Search for the cell housing the specified text and yield its (x, y) center coordinate. 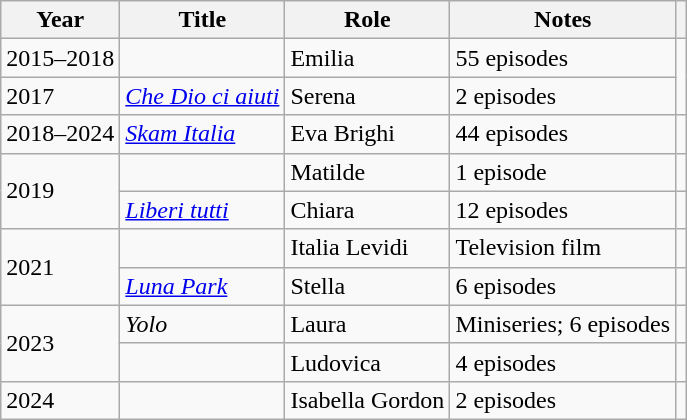
Miniseries; 6 episodes (563, 324)
Role (368, 20)
2024 (60, 400)
Serena (368, 96)
Italia Levidi (368, 248)
Yolo (202, 324)
Year (60, 20)
2017 (60, 96)
12 episodes (563, 210)
Ludovica (368, 362)
Matilde (368, 172)
1 episode (563, 172)
Title (202, 20)
55 episodes (563, 58)
Emilia (368, 58)
Eva Brighi (368, 134)
4 episodes (563, 362)
Isabella Gordon (368, 400)
Television film (563, 248)
Chiara (368, 210)
2023 (60, 343)
2018–2024 (60, 134)
2019 (60, 191)
2021 (60, 267)
2015–2018 (60, 58)
Liberi tutti (202, 210)
Luna Park (202, 286)
Skam Italia (202, 134)
Che Dio ci aiuti (202, 96)
Laura (368, 324)
Notes (563, 20)
6 episodes (563, 286)
44 episodes (563, 134)
Stella (368, 286)
